Pinpoint the cell where the given text exists, returning its [X, Y] midpoint coordinate. 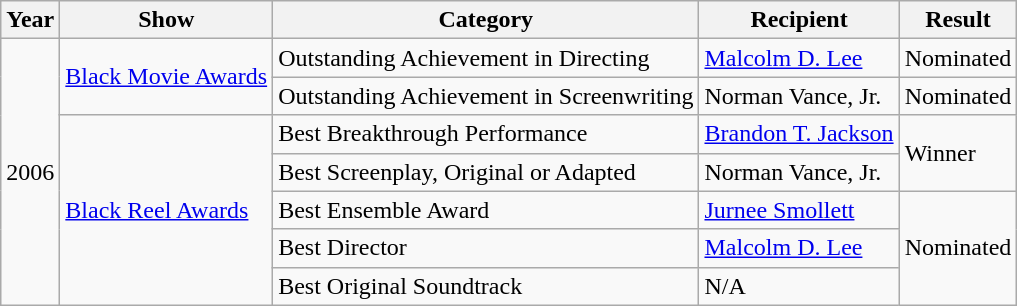
Category [486, 20]
Brandon T. Jackson [799, 134]
Winner [958, 153]
Recipient [799, 20]
Outstanding Achievement in Screenwriting [486, 96]
Best Original Soundtrack [486, 286]
Black Movie Awards [166, 77]
2006 [30, 172]
Year [30, 20]
Outstanding Achievement in Directing [486, 58]
Show [166, 20]
Best Breakthrough Performance [486, 134]
Black Reel Awards [166, 210]
Best Ensemble Award [486, 210]
Jurnee Smollett [799, 210]
Result [958, 20]
N/A [799, 286]
Best Screenplay, Original or Adapted [486, 172]
Best Director [486, 248]
